Find where the given text appears and provide that cell's center as (X, Y) coordinate. 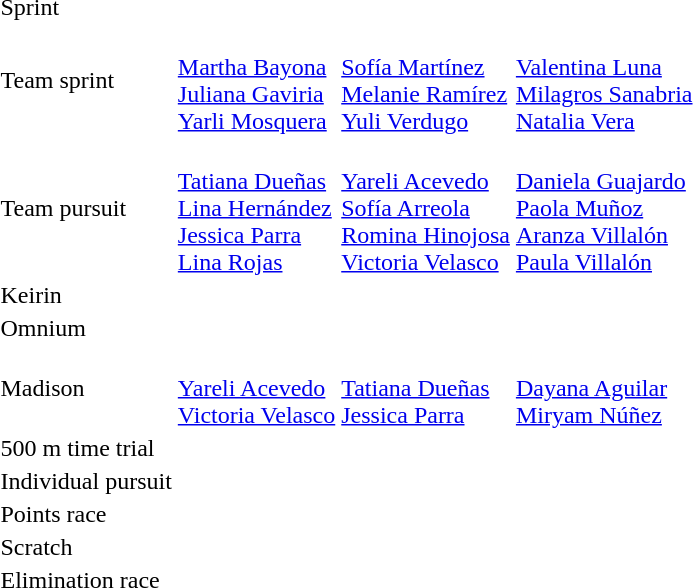
Tatiana DueñasLina HernándezJessica ParraLina Rojas (256, 208)
Sofía MartínezMelanie RamírezYuli Verdugo (426, 80)
Tatiana DueñasJessica Parra (426, 388)
Martha BayonaJuliana GaviriaYarli Mosquera (256, 80)
Yareli AcevedoVictoria Velasco (256, 388)
Yareli AcevedoSofía ArreolaRomina HinojosaVictoria Velasco (426, 208)
